From the cell containing the given text, extract its center point as [x, y] coordinate. 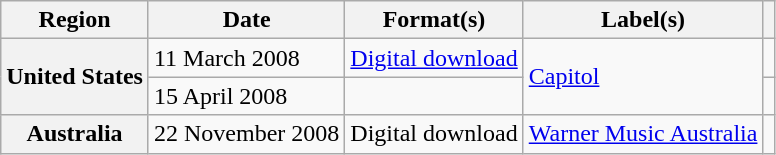
22 November 2008 [246, 134]
15 April 2008 [246, 96]
Label(s) [643, 20]
11 March 2008 [246, 58]
Australia [75, 134]
United States [75, 77]
Region [75, 20]
Format(s) [434, 20]
Warner Music Australia [643, 134]
Date [246, 20]
Capitol [643, 77]
